Capture the cell that displays the provided text and extract its [X, Y] central coordinate. 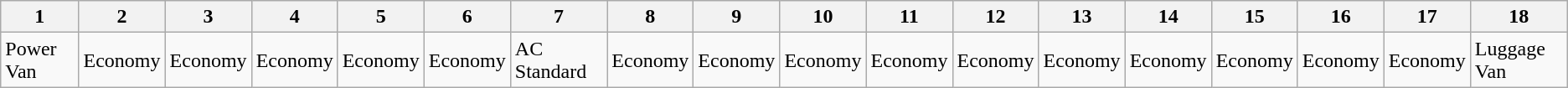
1 [40, 17]
5 [380, 17]
4 [295, 17]
7 [559, 17]
18 [1519, 17]
11 [910, 17]
12 [995, 17]
Luggage Van [1519, 60]
13 [1082, 17]
2 [122, 17]
3 [208, 17]
15 [1255, 17]
8 [650, 17]
Power Van [40, 60]
10 [823, 17]
AC Standard [559, 60]
14 [1168, 17]
16 [1340, 17]
9 [737, 17]
17 [1427, 17]
6 [467, 17]
